Find where the given text appears and provide that cell's center as (X, Y) coordinate. 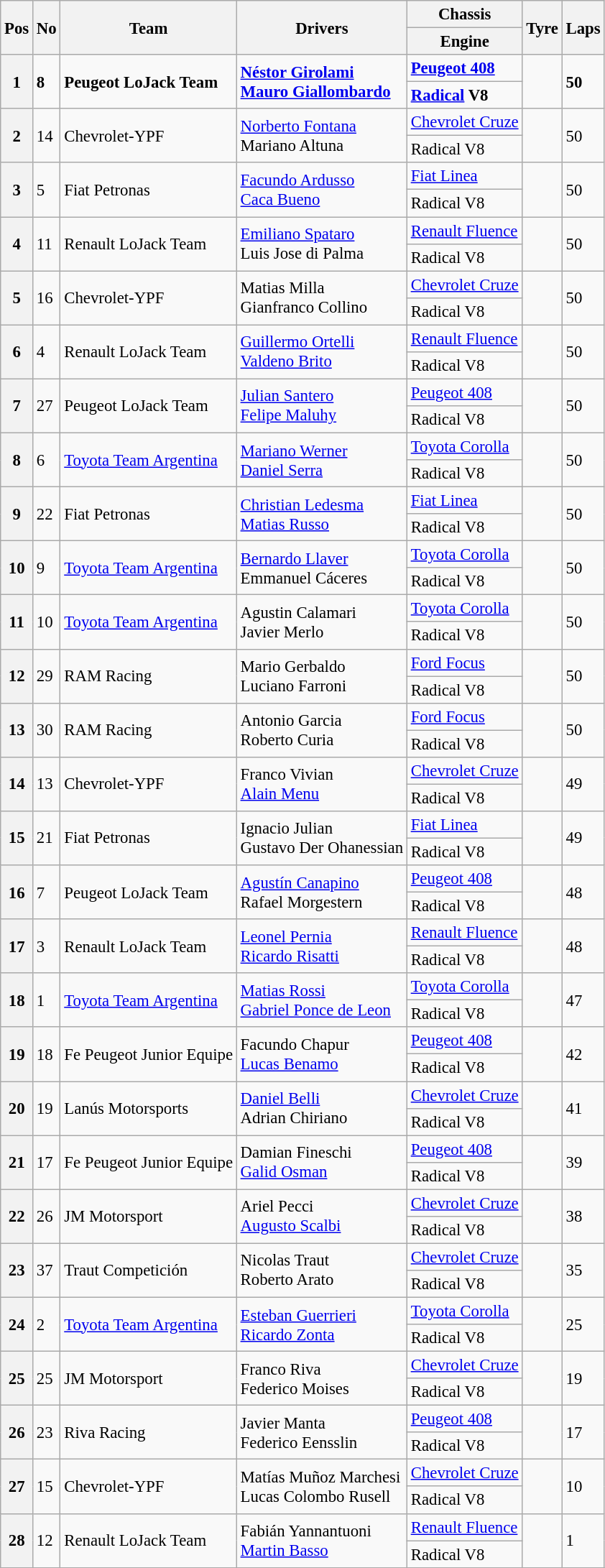
Riva Racing (148, 1433)
35 (583, 1270)
Engine (464, 42)
Pos (17, 27)
Esteban Guerrieri Ricardo Zonta (322, 1324)
28 (17, 1541)
24 (17, 1324)
Néstor Girolami Mauro Giallombardo (322, 82)
Laps (583, 27)
47 (583, 1000)
Chassis (464, 14)
Traut Competición (148, 1270)
Antonio Garcia Roberto Curia (322, 730)
No (47, 27)
Nicolas Traut Roberto Arato (322, 1270)
41 (583, 1108)
42 (583, 1055)
Damian Fineschi Galid Osman (322, 1163)
Franco Vivian Alain Menu (322, 785)
Agustin Calamari Javier Merlo (322, 622)
Ariel Pecci Augusto Scalbi (322, 1216)
Emiliano Spataro Luis Jose di Palma (322, 244)
Bernardo Llaver Emmanuel Cáceres (322, 568)
Facundo Chapur Lucas Benamo (322, 1055)
Julian Santero Felipe Maluhy (322, 405)
Christian Ledesma Matias Russo (322, 515)
Mario Gerbaldo Luciano Farroni (322, 675)
Leonel Pernia Ricardo Risatti (322, 946)
Matias Rossi Gabriel Ponce de Leon (322, 1000)
Norberto Fontana Mariano Altuna (322, 135)
37 (47, 1270)
Fabián Yannantuoni Martin Basso (322, 1541)
Agustín Canapino Rafael Morgestern (322, 893)
Franco Riva Federico Moises (322, 1378)
30 (47, 730)
Mariano Werner Daniel Serra (322, 460)
Facundo Ardusso Caca Bueno (322, 190)
Drivers (322, 27)
Ignacio Julian Gustavo Der Ohanessian (322, 838)
Team (148, 27)
Tyre (542, 27)
Matias Milla Gianfranco Collino (322, 298)
Matías Muñoz Marchesi Lucas Colombo Rusell (322, 1486)
38 (583, 1216)
Daniel Belli Adrian Chiriano (322, 1108)
Lanús Motorsports (148, 1108)
Guillermo Ortelli Valdeno Brito (322, 352)
Javier Manta Federico Eensslin (322, 1433)
20 (17, 1108)
39 (583, 1163)
29 (47, 675)
